Extract the [X, Y] coordinate from the center of the cell holding the provided text.  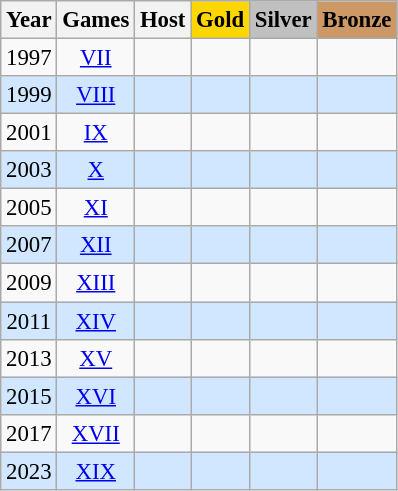
Bronze [357, 20]
XVI [96, 396]
XI [96, 208]
2015 [29, 396]
XIV [96, 321]
Gold [220, 20]
XIII [96, 283]
IX [96, 133]
1999 [29, 95]
VII [96, 58]
2017 [29, 433]
XII [96, 245]
2005 [29, 208]
VIII [96, 95]
Silver [283, 20]
2011 [29, 321]
Games [96, 20]
X [96, 170]
XVII [96, 433]
XIX [96, 471]
2001 [29, 133]
Host [163, 20]
2013 [29, 358]
Year [29, 20]
2023 [29, 471]
2007 [29, 245]
2009 [29, 283]
2003 [29, 170]
XV [96, 358]
1997 [29, 58]
